For the text-containing cell, return its midpoint in [X, Y] coordinate format. 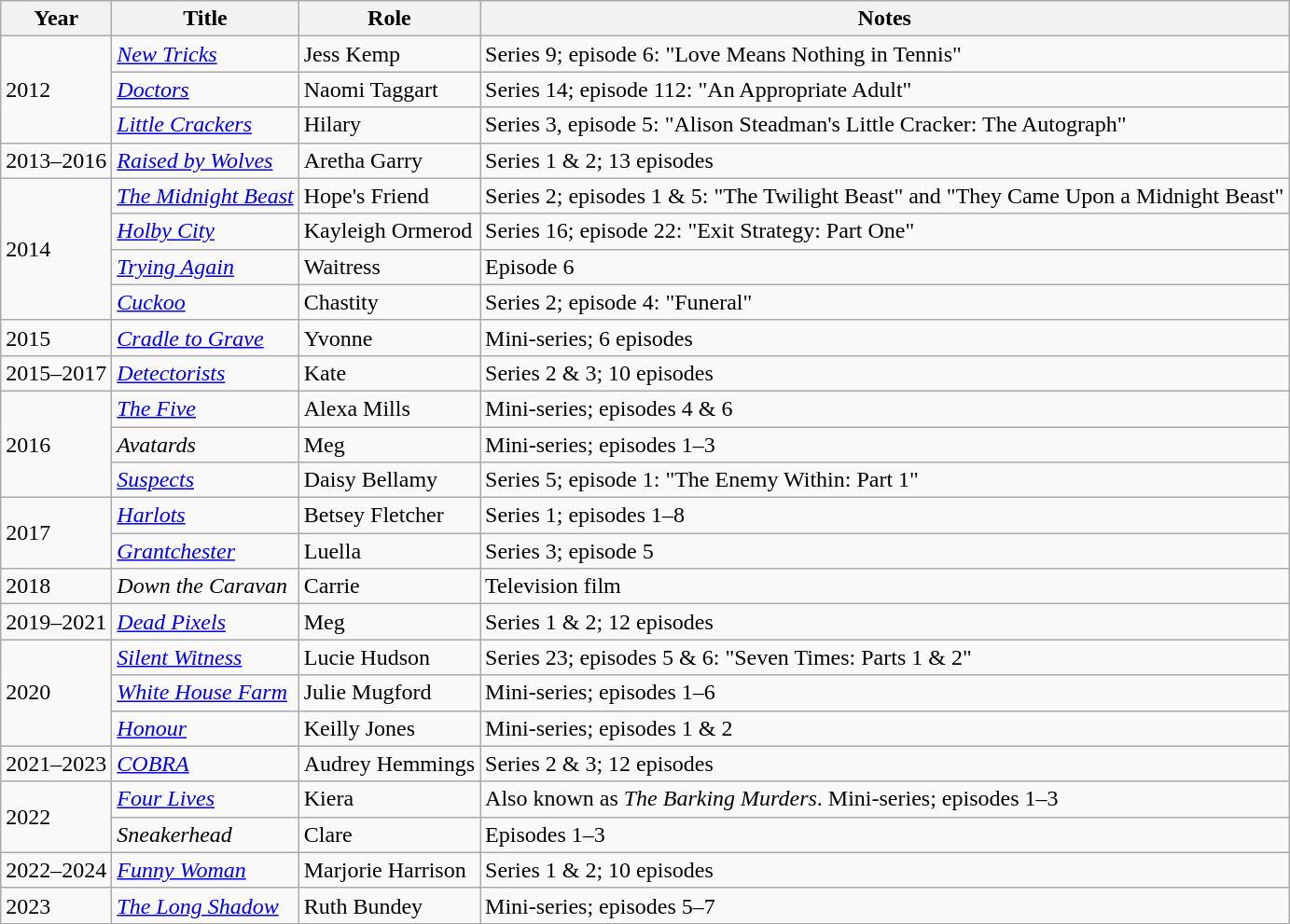
Title [205, 19]
Chastity [389, 302]
Series 2 & 3; 12 episodes [884, 764]
Hilary [389, 125]
Series 16; episode 22: "Exit Strategy: Part One" [884, 231]
Doctors [205, 90]
Keilly Jones [389, 728]
Series 2; episodes 1 & 5: "The Twilight Beast" and "They Came Upon a Midnight Beast" [884, 196]
Year [56, 19]
2019–2021 [56, 622]
2015 [56, 338]
Harlots [205, 516]
Lucie Hudson [389, 657]
2022–2024 [56, 870]
Series 1 & 2; 13 episodes [884, 160]
Mini-series; 6 episodes [884, 338]
Funny Woman [205, 870]
2015–2017 [56, 373]
2014 [56, 249]
Sneakerhead [205, 834]
2018 [56, 586]
2012 [56, 90]
Series 2; episode 4: "Funeral" [884, 302]
Audrey Hemmings [389, 764]
Detectorists [205, 373]
Suspects [205, 480]
Series 2 & 3; 10 episodes [884, 373]
Down the Caravan [205, 586]
Series 3; episode 5 [884, 551]
Mini-series; episodes 1–6 [884, 693]
The Midnight Beast [205, 196]
Kate [389, 373]
Series 5; episode 1: "The Enemy Within: Part 1" [884, 480]
Alexa Mills [389, 408]
Notes [884, 19]
2021–2023 [56, 764]
Series 23; episodes 5 & 6: "Seven Times: Parts 1 & 2" [884, 657]
Series 1; episodes 1–8 [884, 516]
Television film [884, 586]
Episodes 1–3 [884, 834]
2020 [56, 693]
Kayleigh Ormerod [389, 231]
2023 [56, 905]
Mini-series; episodes 1 & 2 [884, 728]
Honour [205, 728]
Also known as The Barking Murders. Mini-series; episodes 1–3 [884, 799]
Silent Witness [205, 657]
Julie Mugford [389, 693]
Ruth Bundey [389, 905]
Aretha Garry [389, 160]
Series 14; episode 112: "An Appropriate Adult" [884, 90]
Series 1 & 2; 12 episodes [884, 622]
Daisy Bellamy [389, 480]
Raised by Wolves [205, 160]
The Five [205, 408]
Luella [389, 551]
White House Farm [205, 693]
Waitress [389, 267]
2022 [56, 817]
2016 [56, 444]
COBRA [205, 764]
Role [389, 19]
Dead Pixels [205, 622]
Grantchester [205, 551]
Naomi Taggart [389, 90]
Four Lives [205, 799]
Mini-series; episodes 5–7 [884, 905]
Holby City [205, 231]
Cuckoo [205, 302]
2017 [56, 533]
Series 3, episode 5: "Alison Steadman's Little Cracker: The Autograph" [884, 125]
Trying Again [205, 267]
Kiera [389, 799]
New Tricks [205, 54]
Jess Kemp [389, 54]
Series 9; episode 6: "Love Means Nothing in Tennis" [884, 54]
2013–2016 [56, 160]
Betsey Fletcher [389, 516]
Episode 6 [884, 267]
Cradle to Grave [205, 338]
Series 1 & 2; 10 episodes [884, 870]
Hope's Friend [389, 196]
Carrie [389, 586]
Clare [389, 834]
The Long Shadow [205, 905]
Little Crackers [205, 125]
Marjorie Harrison [389, 870]
Mini-series; episodes 4 & 6 [884, 408]
Yvonne [389, 338]
Mini-series; episodes 1–3 [884, 445]
Avatards [205, 445]
